From the cell containing the given text, extract its center point as (X, Y) coordinate. 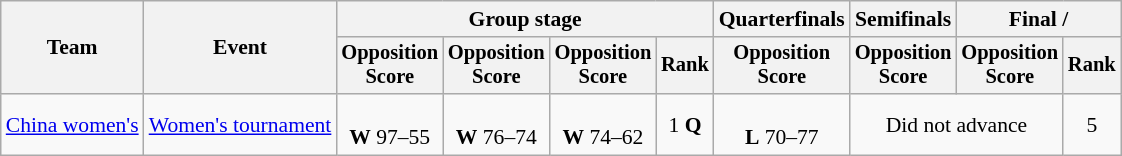
Semifinals (904, 19)
Final / (1038, 19)
Quarterfinals (782, 19)
Group stage (524, 19)
China women's (72, 124)
L 70–77 (782, 124)
1 Q (685, 124)
W 74–62 (604, 124)
Did not advance (956, 124)
Women's tournament (240, 124)
W 97–55 (390, 124)
Event (240, 48)
Team (72, 48)
5 (1092, 124)
W 76–74 (496, 124)
